Detect which cell encompasses the target text, then output its (X, Y) center coordinate. 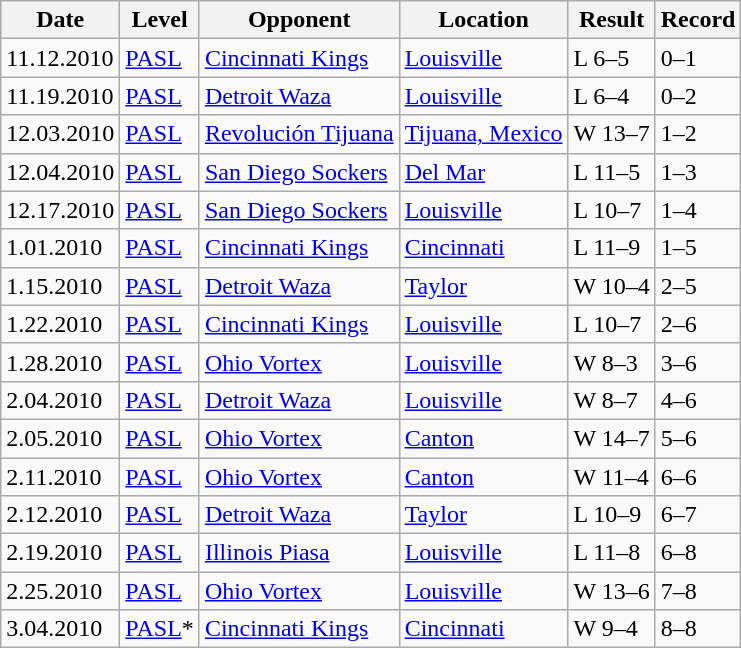
Result (612, 20)
Illinois Piasa (299, 553)
Level (160, 20)
2.11.2010 (60, 477)
1–4 (698, 210)
1.01.2010 (60, 248)
W 11–4 (612, 477)
11.19.2010 (60, 96)
1.28.2010 (60, 362)
2.05.2010 (60, 438)
L 6–5 (612, 58)
2.19.2010 (60, 553)
12.04.2010 (60, 172)
PASL* (160, 629)
0–1 (698, 58)
L 11–5 (612, 172)
6–6 (698, 477)
W 9–4 (612, 629)
Revolución Tijuana (299, 134)
Tijuana, Mexico (484, 134)
5–6 (698, 438)
Location (484, 20)
W 14–7 (612, 438)
W 13–7 (612, 134)
3.04.2010 (60, 629)
11.12.2010 (60, 58)
12.17.2010 (60, 210)
Date (60, 20)
W 8–7 (612, 400)
Opponent (299, 20)
L 10–9 (612, 515)
2.12.2010 (60, 515)
4–6 (698, 400)
2.04.2010 (60, 400)
3–6 (698, 362)
7–8 (698, 591)
1–3 (698, 172)
2–5 (698, 286)
W 8–3 (612, 362)
0–2 (698, 96)
6–7 (698, 515)
1.22.2010 (60, 324)
W 10–4 (612, 286)
1–2 (698, 134)
8–8 (698, 629)
2–6 (698, 324)
L 11–8 (612, 553)
L 11–9 (612, 248)
Record (698, 20)
W 13–6 (612, 591)
2.25.2010 (60, 591)
6–8 (698, 553)
1.15.2010 (60, 286)
Del Mar (484, 172)
1–5 (698, 248)
12.03.2010 (60, 134)
L 6–4 (612, 96)
